Extract the [x, y] coordinate from the center of the cell holding the provided text.  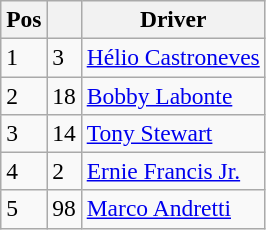
4 [24, 171]
Pos [24, 19]
Ernie Francis Jr. [173, 171]
18 [64, 95]
Hélio Castroneves [173, 57]
5 [24, 209]
14 [64, 133]
Driver [173, 19]
Tony Stewart [173, 133]
1 [24, 57]
Bobby Labonte [173, 95]
Marco Andretti [173, 209]
98 [64, 209]
